Output the (x, y) coordinate of the center of the cell containing the given text.  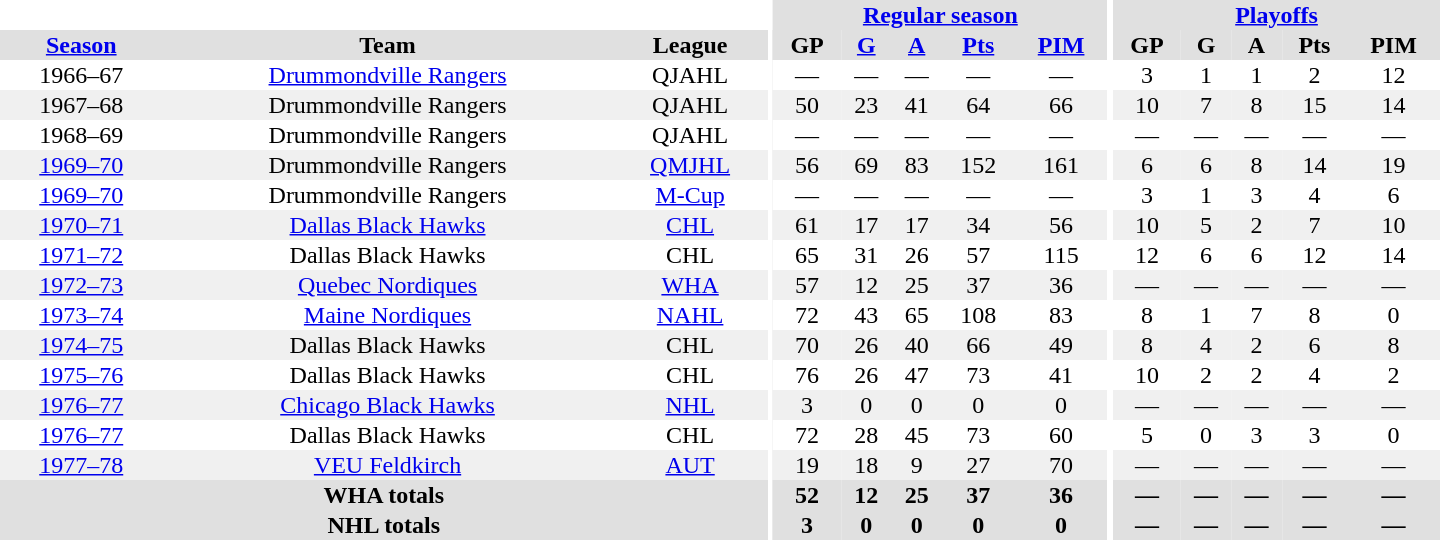
23 (866, 105)
9 (916, 465)
Team (387, 45)
1975–76 (81, 375)
43 (866, 315)
161 (1062, 165)
QMJHL (690, 165)
1972–73 (81, 285)
60 (1062, 435)
Playoffs (1276, 15)
1967–68 (81, 105)
49 (1062, 345)
152 (978, 165)
31 (866, 255)
61 (807, 225)
1966–67 (81, 75)
1968–69 (81, 135)
27 (978, 465)
NHL (690, 405)
Chicago Black Hawks (387, 405)
1974–75 (81, 345)
WHA totals (384, 495)
18 (866, 465)
50 (807, 105)
1971–72 (81, 255)
Season (81, 45)
40 (916, 345)
1973–74 (81, 315)
108 (978, 315)
1970–71 (81, 225)
34 (978, 225)
AUT (690, 465)
52 (807, 495)
VEU Feldkirch (387, 465)
47 (916, 375)
115 (1062, 255)
69 (866, 165)
NHL totals (384, 525)
Maine Nordiques (387, 315)
1977–78 (81, 465)
M-Cup (690, 195)
64 (978, 105)
League (690, 45)
Quebec Nordiques (387, 285)
WHA (690, 285)
45 (916, 435)
15 (1314, 105)
28 (866, 435)
NAHL (690, 315)
76 (807, 375)
Regular season (940, 15)
